Determine the (X, Y) coordinate at the center of the cell enclosing the given text.  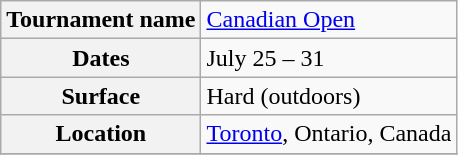
Location (101, 134)
Canadian Open (329, 20)
Surface (101, 96)
Toronto, Ontario, Canada (329, 134)
July 25 – 31 (329, 58)
Dates (101, 58)
Tournament name (101, 20)
Hard (outdoors) (329, 96)
